Provide the (X, Y) coordinate of the cell's center where the given text is located.  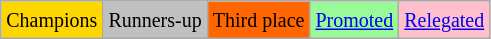
Third place (258, 20)
Relegated (444, 20)
Promoted (354, 20)
Champions (52, 20)
Runners-up (155, 20)
